Detect which cell encompasses the target text, then output its [X, Y] center coordinate. 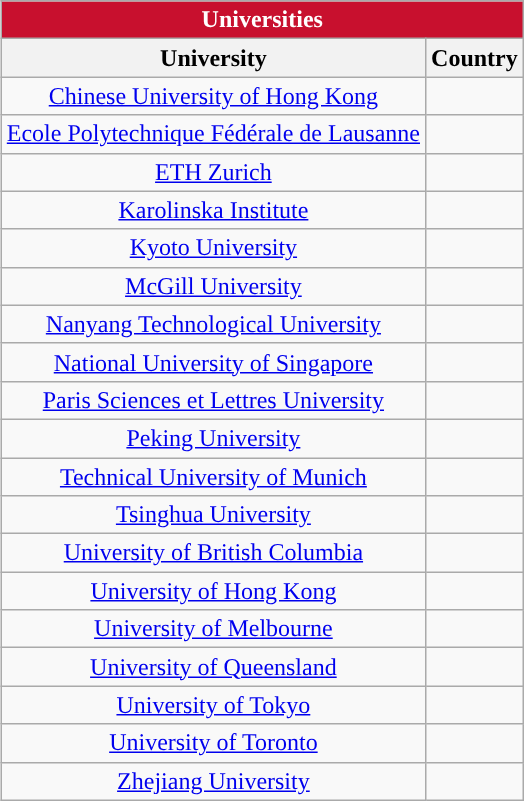
Country [475, 58]
University of Tokyo [213, 705]
University of British Columbia [213, 553]
National University of Singapore [213, 362]
Nanyang Technological University [213, 324]
Karolinska Institute [213, 210]
McGill University [213, 286]
University of Melbourne [213, 629]
Peking University [213, 438]
Technical University of Munich [213, 477]
Paris Sciences et Lettres University [213, 400]
University of Queensland [213, 667]
University [213, 58]
ETH Zurich [213, 172]
Ecole Polytechnique Fédérale de Lausanne [213, 134]
Kyoto University [213, 248]
University of Hong Kong [213, 591]
Chinese University of Hong Kong [213, 96]
Zhejiang University [213, 781]
Tsinghua University [213, 515]
Universities [262, 20]
University of Toronto [213, 743]
